Return [X, Y] of the center of cell containing provided text 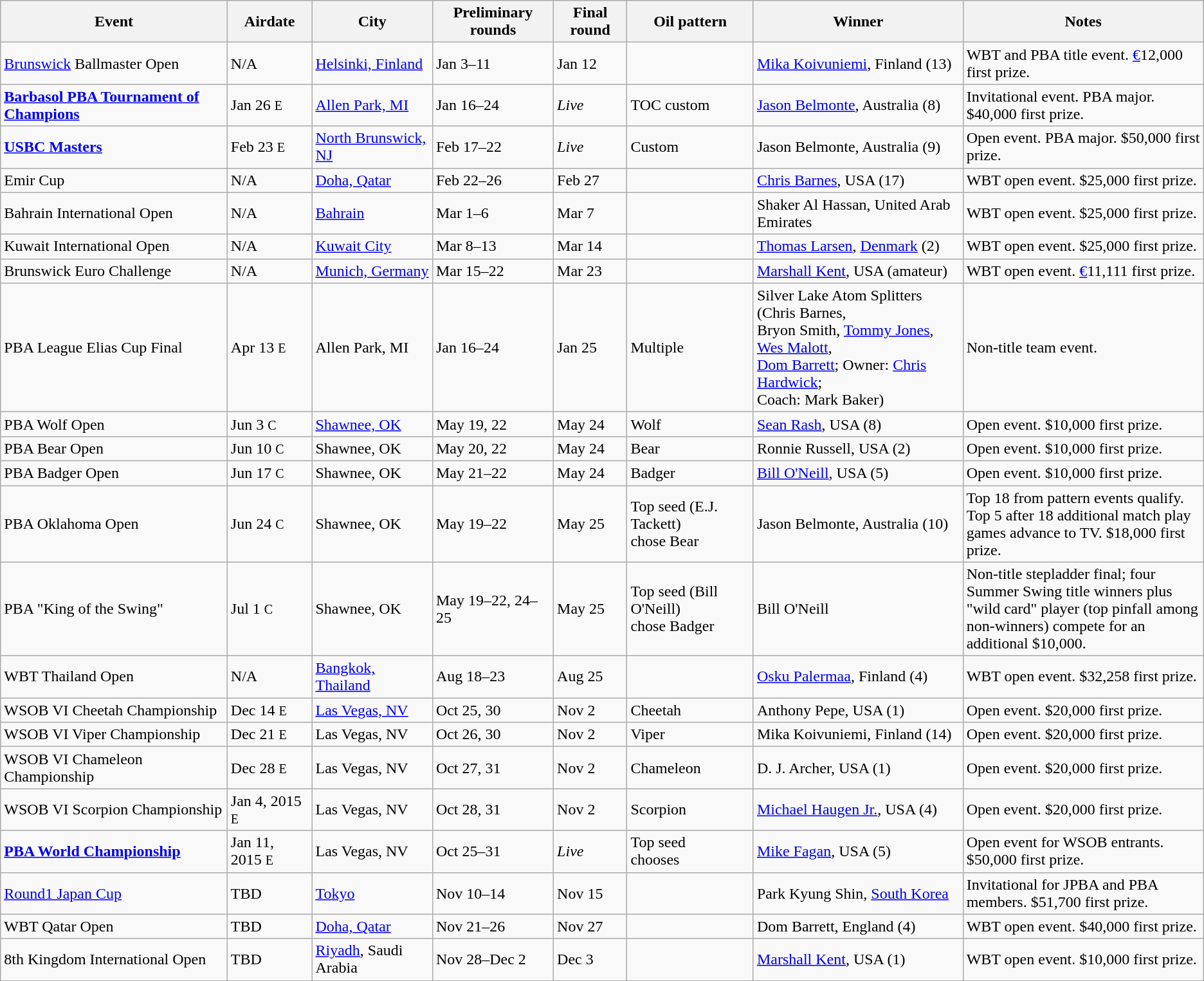
Cheetah [690, 710]
Brunswick Ballmaster Open [114, 63]
PBA "King of the Swing" [114, 609]
Notes [1083, 22]
Mar 15–22 [493, 271]
PBA Bear Open [114, 448]
Event [114, 22]
Jun 10 C [269, 448]
May 19–22 [493, 524]
May 19–22, 24–25 [493, 609]
Chris Barnes, USA (17) [858, 180]
Tokyo [372, 893]
Jan 11, 2015 E [269, 852]
Round1 Japan Cup [114, 893]
Oct 27, 31 [493, 768]
Scorpion [690, 809]
Nov 21–26 [493, 926]
Mar 14 [590, 246]
Munich, Germany [372, 271]
Airdate [269, 22]
Feb 23 E [269, 147]
PBA Wolf Open [114, 424]
Oct 25, 30 [493, 710]
Jun 3 C [269, 424]
Chameleon [690, 768]
Jan 25 [590, 347]
City [372, 22]
Non-title team event. [1083, 347]
Osku Palermaa, Finland (4) [858, 677]
May 21–22 [493, 473]
Mika Koivuniemi, Finland (14) [858, 735]
May 20, 22 [493, 448]
Jun 17 C [269, 473]
Jason Belmonte, Australia (10) [858, 524]
Bangkok, Thailand [372, 677]
WSOB VI Cheetah Championship [114, 710]
PBA League Elias Cup Final [114, 347]
Open event for WSOB entrants. $50,000 first prize. [1083, 852]
Dec 21 E [269, 735]
Jan 4, 2015 E [269, 809]
Top 18 from pattern events qualify. Top 5 after 18 additional match play games advance to TV. $18,000 first prize. [1083, 524]
Jason Belmonte, Australia (9) [858, 147]
Mike Fagan, USA (5) [858, 852]
Feb 17–22 [493, 147]
WBT open event. $10,000 first prize. [1083, 960]
TOC custom [690, 105]
Multiple [690, 347]
Oil pattern [690, 22]
WBT and PBA title event. €12,000 first prize. [1083, 63]
Bill O'Neill, USA (5) [858, 473]
Emir Cup [114, 180]
USBC Masters [114, 147]
WBT open event. $32,258 first prize. [1083, 677]
PBA Oklahoma Open [114, 524]
Bahrain International Open [114, 214]
Thomas Larsen, Denmark (2) [858, 246]
Marshall Kent, USA (amateur) [858, 271]
WSOB VI Viper Championship [114, 735]
Jason Belmonte, Australia (8) [858, 105]
Dom Barrett, England (4) [858, 926]
North Brunswick, NJ [372, 147]
Mar 7 [590, 214]
Helsinki, Finland [372, 63]
Top seed (Bill O'Neill)chose Badger [690, 609]
Mika Koivuniemi, Finland (13) [858, 63]
Jan 26 E [269, 105]
Feb 22–26 [493, 180]
Aug 18–23 [493, 677]
Viper [690, 735]
Preliminary rounds [493, 22]
8th Kingdom International Open [114, 960]
Jul 1 C [269, 609]
PBA Badger Open [114, 473]
WBT Qatar Open [114, 926]
Oct 25–31 [493, 852]
WBT open event. $40,000 first prize. [1083, 926]
Anthony Pepe, USA (1) [858, 710]
D. J. Archer, USA (1) [858, 768]
May 19, 22 [493, 424]
Wolf [690, 424]
Jan 3–11 [493, 63]
Silver Lake Atom Splitters (Chris Barnes,Bryon Smith, Tommy Jones, Wes Malott,Dom Barrett; Owner: Chris Hardwick; Coach: Mark Baker) [858, 347]
WSOB VI Chameleon Championship [114, 768]
Nov 15 [590, 893]
Ronnie Russell, USA (2) [858, 448]
Top seed (E.J. Tackett)chose Bear [690, 524]
Kuwait City [372, 246]
Final round [590, 22]
Park Kyung Shin, South Korea [858, 893]
Mar 8–13 [493, 246]
Top seedchooses [690, 852]
Michael Haugen Jr., USA (4) [858, 809]
Nov 28–Dec 2 [493, 960]
Kuwait International Open [114, 246]
Mar 23 [590, 271]
Apr 13 E [269, 347]
Jan 12 [590, 63]
Brunswick Euro Challenge [114, 271]
Invitational for JPBA and PBA members. $51,700 first prize. [1083, 893]
Barbasol PBA Tournament of Champions [114, 105]
Oct 26, 30 [493, 735]
Feb 27 [590, 180]
Dec 3 [590, 960]
Nov 27 [590, 926]
Custom [690, 147]
Dec 28 E [269, 768]
PBA World Championship [114, 852]
Sean Rash, USA (8) [858, 424]
Jun 24 C [269, 524]
WBT open event. €11,111 first prize. [1083, 271]
Aug 25 [590, 677]
Bear [690, 448]
Dec 14 E [269, 710]
Open event. PBA major. $50,000 first prize. [1083, 147]
Riyadh, Saudi Arabia [372, 960]
Winner [858, 22]
Shaker Al Hassan, United Arab Emirates [858, 214]
Oct 28, 31 [493, 809]
Mar 1–6 [493, 214]
WSOB VI Scorpion Championship [114, 809]
Bill O'Neill [858, 609]
Marshall Kent, USA (1) [858, 960]
Nov 10–14 [493, 893]
Badger [690, 473]
WBT Thailand Open [114, 677]
Bahrain [372, 214]
Invitational event. PBA major. $40,000 first prize. [1083, 105]
